Search for the cell housing the specified text and yield its (X, Y) center coordinate. 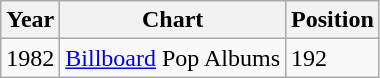
Chart (173, 20)
1982 (30, 58)
Billboard Pop Albums (173, 58)
Position (333, 20)
Year (30, 20)
192 (333, 58)
